Determine the [x, y] coordinate at the center of the cell enclosing the given text.  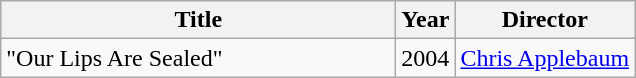
"Our Lips Are Sealed" [198, 58]
Title [198, 20]
Director [545, 20]
Year [426, 20]
2004 [426, 58]
Chris Applebaum [545, 58]
